From the cell containing the given text, extract its center point as [x, y] coordinate. 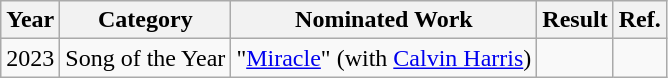
2023 [30, 58]
Result [575, 20]
Nominated Work [384, 20]
Ref. [640, 20]
"Miracle" (with Calvin Harris) [384, 58]
Category [146, 20]
Song of the Year [146, 58]
Year [30, 20]
